Pinpoint the cell where the given text exists, returning its (x, y) midpoint coordinate. 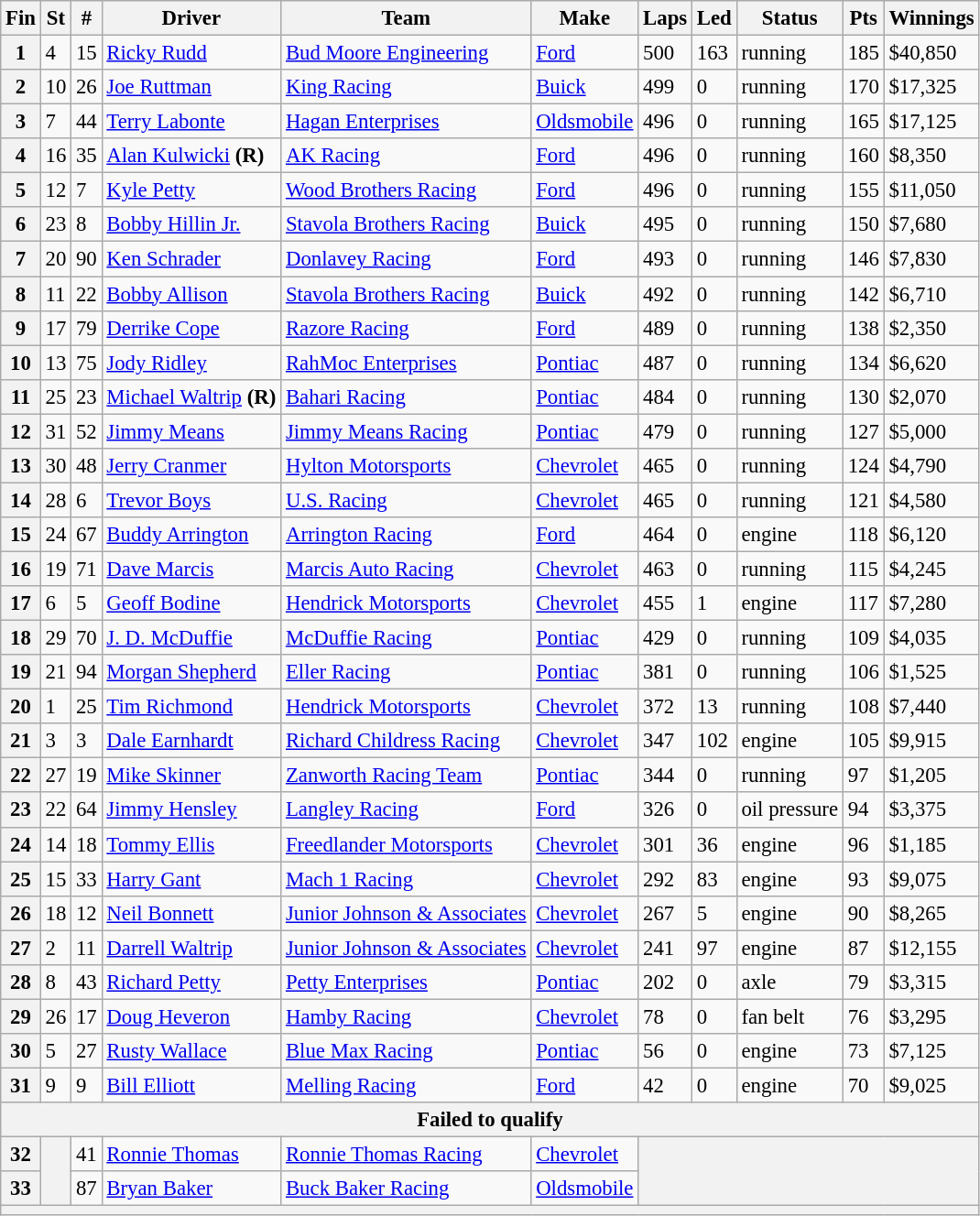
484 (665, 396)
165 (863, 122)
Jimmy Means (191, 431)
$8,350 (931, 156)
71 (86, 569)
Jerry Cranmer (191, 466)
48 (86, 466)
56 (665, 1051)
Bill Elliott (191, 1085)
Joe Ruttman (191, 87)
492 (665, 294)
$7,125 (931, 1051)
Langley Racing (407, 810)
78 (665, 1016)
105 (863, 741)
$6,120 (931, 535)
Tim Richmond (191, 707)
Jimmy Means Racing (407, 431)
76 (863, 1016)
44 (86, 122)
Richard Childress Racing (407, 741)
146 (863, 259)
73 (863, 1051)
64 (86, 810)
42 (665, 1085)
43 (86, 983)
$6,710 (931, 294)
500 (665, 53)
Morgan Shepherd (191, 672)
36 (714, 844)
52 (86, 431)
$4,035 (931, 638)
Bobby Hillin Jr. (191, 224)
487 (665, 363)
155 (863, 190)
Buck Baker Racing (407, 1189)
oil pressure (789, 810)
Ricky Rudd (191, 53)
117 (863, 603)
Harry Gant (191, 879)
Ken Schrader (191, 259)
Dave Marcis (191, 569)
241 (665, 948)
115 (863, 569)
124 (863, 466)
185 (863, 53)
Petty Enterprises (407, 983)
J. D. McDuffie (191, 638)
Mike Skinner (191, 776)
Alan Kulwicki (R) (191, 156)
Marcis Auto Racing (407, 569)
Hagan Enterprises (407, 122)
Kyle Petty (191, 190)
$3,375 (931, 810)
130 (863, 396)
King Racing (407, 87)
$7,830 (931, 259)
U.S. Racing (407, 500)
$6,620 (931, 363)
$4,790 (931, 466)
Michael Waltrip (R) (191, 396)
Mach 1 Racing (407, 879)
150 (863, 224)
Led (714, 18)
106 (863, 672)
Melling Racing (407, 1085)
Trevor Boys (191, 500)
$40,850 (931, 53)
163 (714, 53)
$17,125 (931, 122)
138 (863, 328)
326 (665, 810)
$1,185 (931, 844)
493 (665, 259)
AK Racing (407, 156)
Blue Max Racing (407, 1051)
Neil Bonnett (191, 913)
$17,325 (931, 87)
Failed to qualify (490, 1120)
Fin (21, 18)
344 (665, 776)
495 (665, 224)
134 (863, 363)
108 (863, 707)
Eller Racing (407, 672)
93 (863, 879)
$7,680 (931, 224)
Tommy Ellis (191, 844)
Freedlander Motorsports (407, 844)
$9,915 (931, 741)
$1,525 (931, 672)
381 (665, 672)
Make (584, 18)
118 (863, 535)
75 (86, 363)
$9,075 (931, 879)
Driver (191, 18)
463 (665, 569)
Terry Labonte (191, 122)
Richard Petty (191, 983)
Buddy Arrington (191, 535)
Status (789, 18)
$4,580 (931, 500)
Geoff Bodine (191, 603)
464 (665, 535)
RahMoc Enterprises (407, 363)
Donlavey Racing (407, 259)
429 (665, 638)
Ronnie Thomas Racing (407, 1155)
Jody Ridley (191, 363)
479 (665, 431)
Wood Brothers Racing (407, 190)
499 (665, 87)
Derrike Cope (191, 328)
Zanworth Racing Team (407, 776)
292 (665, 879)
Bud Moore Engineering (407, 53)
$2,070 (931, 396)
35 (86, 156)
32 (21, 1155)
Team (407, 18)
Bahari Racing (407, 396)
Doug Heveron (191, 1016)
$2,350 (931, 328)
Laps (665, 18)
489 (665, 328)
160 (863, 156)
267 (665, 913)
121 (863, 500)
fan belt (789, 1016)
McDuffie Racing (407, 638)
Pts (863, 18)
axle (789, 983)
$5,000 (931, 431)
$4,245 (931, 569)
Jimmy Hensley (191, 810)
$3,295 (931, 1016)
127 (863, 431)
372 (665, 707)
Dale Earnhardt (191, 741)
# (86, 18)
Bobby Allison (191, 294)
Hamby Racing (407, 1016)
142 (863, 294)
202 (665, 983)
Darrell Waltrip (191, 948)
102 (714, 741)
83 (714, 879)
$7,280 (931, 603)
$3,315 (931, 983)
Winnings (931, 18)
$1,205 (931, 776)
$11,050 (931, 190)
Arrington Racing (407, 535)
Hylton Motorsports (407, 466)
$8,265 (931, 913)
455 (665, 603)
$12,155 (931, 948)
109 (863, 638)
301 (665, 844)
67 (86, 535)
St (55, 18)
347 (665, 741)
41 (86, 1155)
$7,440 (931, 707)
Razore Racing (407, 328)
Bryan Baker (191, 1189)
96 (863, 844)
$9,025 (931, 1085)
Ronnie Thomas (191, 1155)
Rusty Wallace (191, 1051)
170 (863, 87)
